Identify which cell holds the provided text, then report its (x, y) central coordinate. 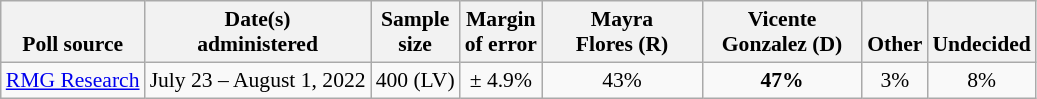
Poll source (73, 32)
Date(s)administered (258, 32)
VicenteGonzalez (D) (782, 32)
MayraFlores (R) (622, 32)
43% (622, 80)
8% (981, 80)
Undecided (981, 32)
3% (894, 80)
Other (894, 32)
Samplesize (416, 32)
400 (LV) (416, 80)
RMG Research (73, 80)
± 4.9% (501, 80)
47% (782, 80)
Marginof error (501, 32)
July 23 – August 1, 2022 (258, 80)
